Return [x, y] of the center of cell containing provided text 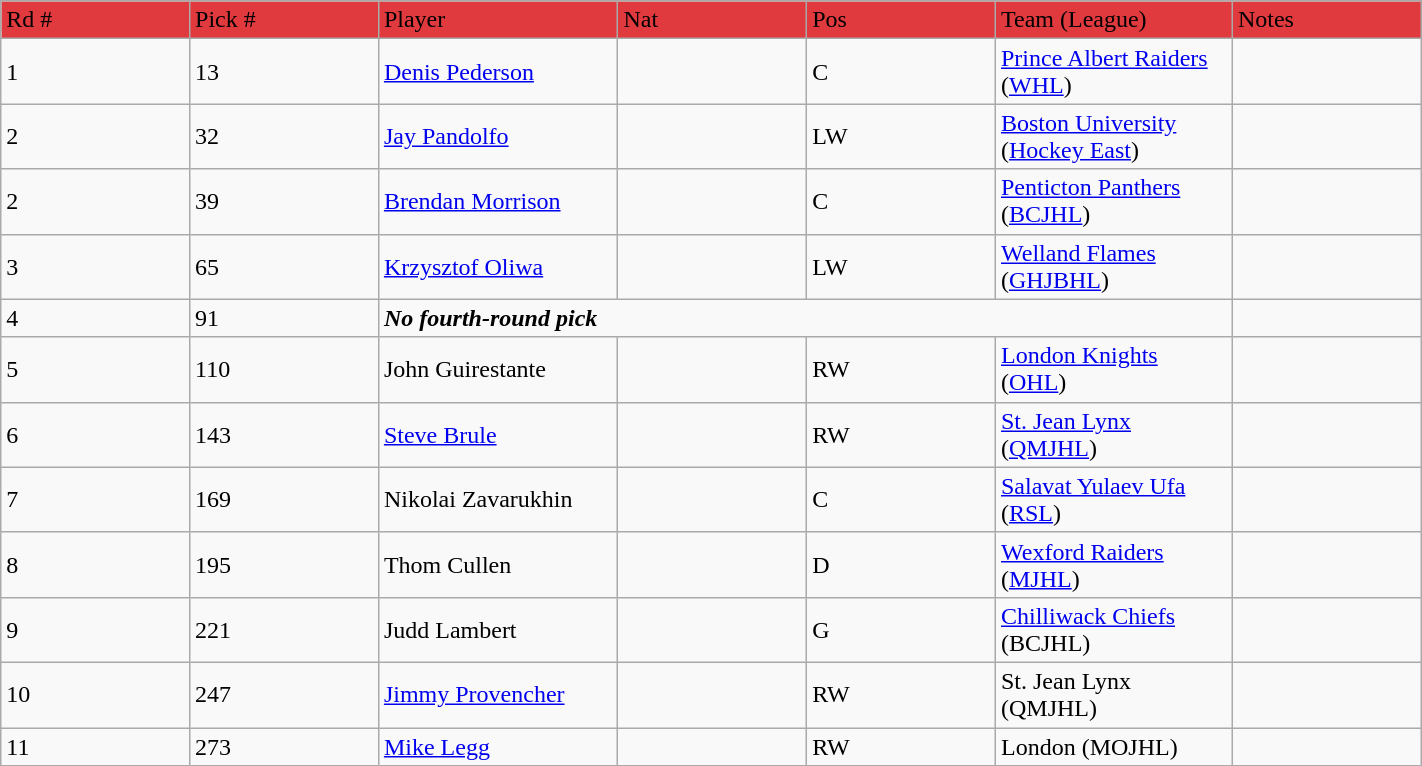
Player [498, 20]
Welland Flames (GHJBHL) [1114, 266]
Thom Cullen [498, 564]
4 [96, 318]
143 [284, 434]
Pos [902, 20]
Notes [1326, 20]
Krzysztof Oliwa [498, 266]
Jimmy Provencher [498, 694]
110 [284, 370]
G [902, 630]
65 [284, 266]
9 [96, 630]
No fourth-round pick [805, 318]
13 [284, 72]
Team (League) [1114, 20]
Brendan Morrison [498, 202]
7 [96, 500]
Chilliwack Chiefs (BCJHL) [1114, 630]
Jay Pandolfo [498, 136]
Denis Pederson [498, 72]
Boston University (Hockey East) [1114, 136]
247 [284, 694]
London (MOJHL) [1114, 747]
Prince Albert Raiders (WHL) [1114, 72]
Nat [712, 20]
Penticton Panthers (BCJHL) [1114, 202]
Pick # [284, 20]
195 [284, 564]
10 [96, 694]
Steve Brule [498, 434]
39 [284, 202]
221 [284, 630]
Nikolai Zavarukhin [498, 500]
11 [96, 747]
91 [284, 318]
Salavat Yulaev Ufa (RSL) [1114, 500]
169 [284, 500]
Mike Legg [498, 747]
32 [284, 136]
London Knights (OHL) [1114, 370]
1 [96, 72]
6 [96, 434]
Judd Lambert [498, 630]
8 [96, 564]
273 [284, 747]
D [902, 564]
5 [96, 370]
Wexford Raiders (MJHL) [1114, 564]
Rd # [96, 20]
John Guirestante [498, 370]
3 [96, 266]
